Return [X, Y] of the center of cell containing provided text 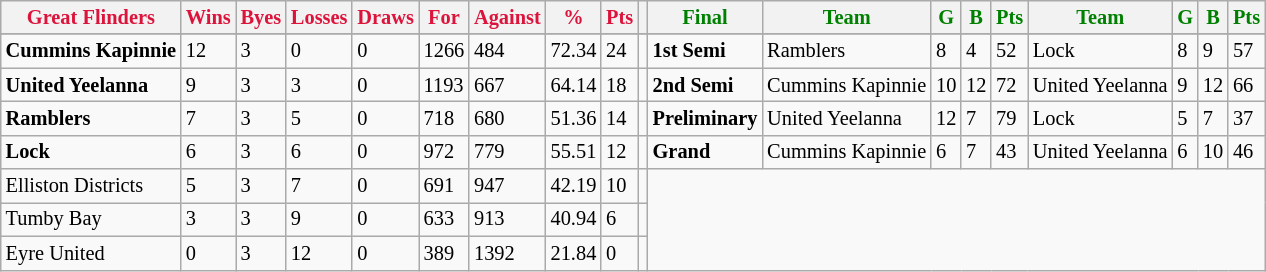
46 [1246, 152]
21.84 [574, 253]
55.51 [574, 152]
389 [444, 253]
52 [1010, 51]
For [444, 17]
14 [620, 118]
Preliminary [706, 118]
66 [1246, 85]
633 [444, 219]
37 [1246, 118]
913 [508, 219]
4 [976, 51]
79 [1010, 118]
Tumby Bay [91, 219]
24 [620, 51]
Byes [261, 17]
1193 [444, 85]
Elliston Districts [91, 186]
667 [508, 85]
1266 [444, 51]
72 [1010, 85]
691 [444, 186]
Eyre United [91, 253]
Great Flinders [91, 17]
779 [508, 152]
947 [508, 186]
Wins [208, 17]
18 [620, 85]
43 [1010, 152]
2nd Semi [706, 85]
% [574, 17]
680 [508, 118]
72.34 [574, 51]
40.94 [574, 219]
Against [508, 17]
1st Semi [706, 51]
64.14 [574, 85]
Losses [319, 17]
57 [1246, 51]
1392 [508, 253]
Draws [385, 17]
Grand [706, 152]
484 [508, 51]
718 [444, 118]
42.19 [574, 186]
51.36 [574, 118]
Final [706, 17]
972 [444, 152]
